Return (x, y) of the center of cell containing provided text 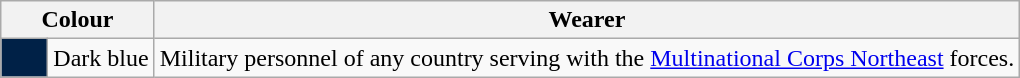
Wearer (587, 20)
Colour (78, 20)
Military personnel of any country serving with the Multinational Corps Northeast forces. (587, 58)
Dark blue (101, 58)
